Determine the (x, y) coordinate at the center of the cell enclosing the given text.  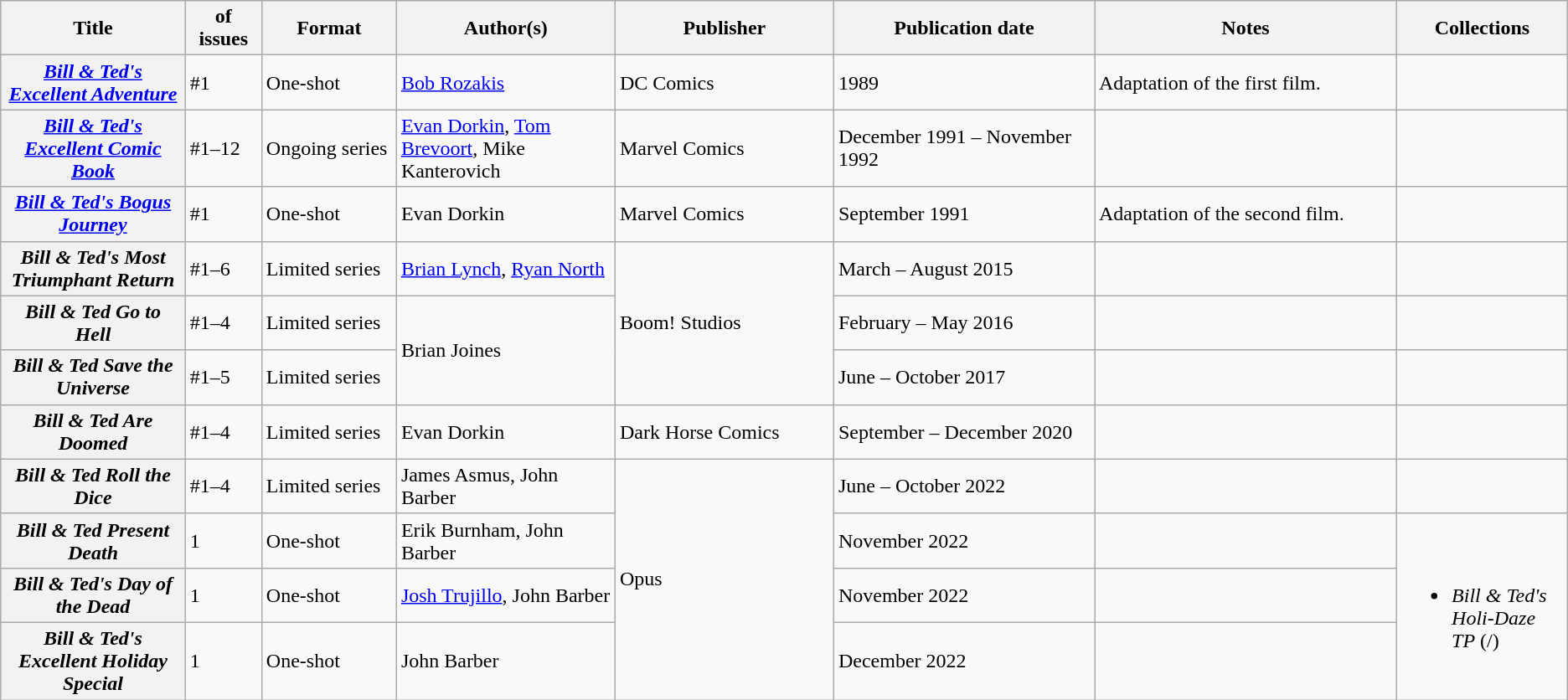
Collections (1483, 28)
Notes (1245, 28)
Bill & Ted's Bogus Journey (93, 214)
James Asmus, John Barber (506, 486)
Josh Trujillo, John Barber (506, 594)
#1–5 (223, 377)
Bill & Ted's Holi-Daze TP (/) (1483, 606)
December 1991 – November 1992 (963, 148)
Opus (724, 579)
June – October 2022 (963, 486)
DC Comics (724, 82)
Ongoing series (328, 148)
Adaptation of the first film. (1245, 82)
Author(s) (506, 28)
Brian Joines (506, 350)
Format (328, 28)
Bill & Ted's Excellent Holiday Special (93, 661)
Erik Burnham, John Barber (506, 541)
John Barber (506, 661)
March – August 2015 (963, 268)
Brian Lynch, Ryan North (506, 268)
Bill & Ted Go to Hell (93, 323)
Bill & Ted Roll the Dice (93, 486)
Bill & Ted's Excellent Comic Book (93, 148)
Dark Horse Comics (724, 432)
September – December 2020 (963, 432)
June – October 2017 (963, 377)
#1–12 (223, 148)
February – May 2016 (963, 323)
1989 (963, 82)
#1–6 (223, 268)
Bill & Ted's Excellent Adventure (93, 82)
Title (93, 28)
Evan Dorkin, Tom Brevoort, Mike Kanterovich (506, 148)
December 2022 (963, 661)
Bill & Ted Save the Universe (93, 377)
Adaptation of the second film. (1245, 214)
Bill & Ted's Most Triumphant Return (93, 268)
Publisher (724, 28)
Boom! Studios (724, 323)
Bob Rozakis (506, 82)
Bill & Ted Are Doomed (93, 432)
Bill & Ted Present Death (93, 541)
Publication date (963, 28)
September 1991 (963, 214)
of issues (223, 28)
Bill & Ted's Day of the Dead (93, 594)
